Return (X, Y) of the center of cell containing provided text 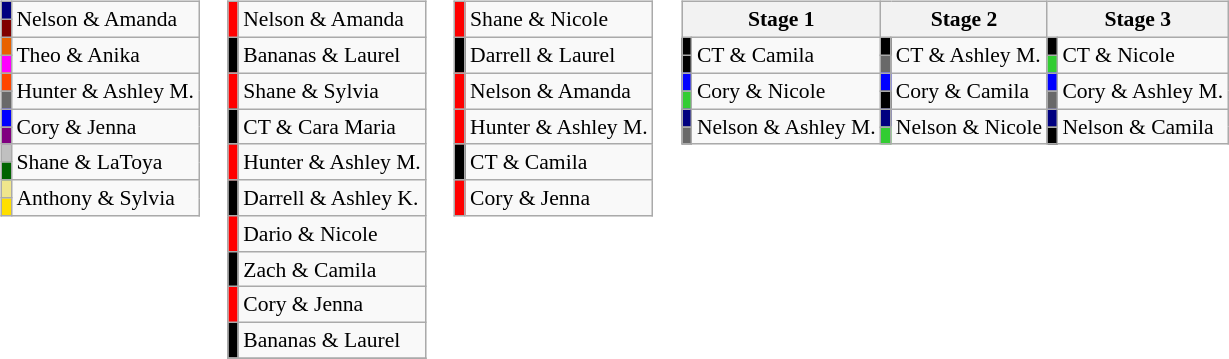
Stage 1 (782, 20)
Darrell & Laurel (559, 55)
Shane & Sylvia (332, 91)
Theo & Anika (105, 55)
Dario & Nicole (332, 234)
CT & Nicole (1142, 55)
Zach & Camila (332, 269)
Nelson & Ashley M. (786, 127)
Stage 3 (1138, 20)
Shane & Nicole (559, 20)
Nelson & Nicole (969, 127)
CT & Ashley M. (969, 55)
Shane & LaToya (105, 162)
Cory & Ashley M. (1142, 91)
Cory & Camila (969, 91)
Cory & Nicole (786, 91)
CT & Cara Maria (332, 127)
Anthony & Sylvia (105, 198)
Nelson & Camila (1142, 127)
Darrell & Ashley K. (332, 198)
Stage 2 (964, 20)
